Locate the cell with the specified text and output its [x, y] center coordinate. 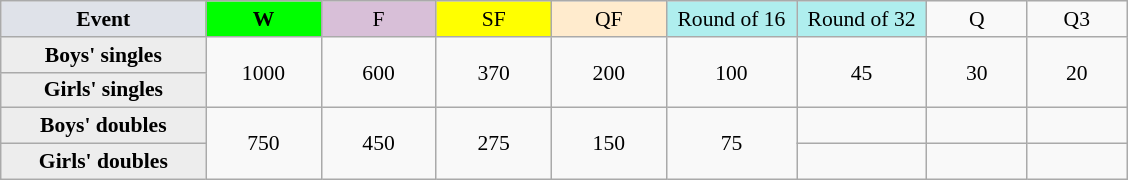
Q [977, 19]
30 [977, 72]
Boys' singles [104, 55]
Event [104, 19]
200 [608, 72]
45 [861, 72]
SF [494, 19]
450 [378, 144]
Q3 [1077, 19]
150 [608, 144]
750 [264, 144]
20 [1077, 72]
75 [731, 144]
275 [494, 144]
100 [731, 72]
600 [378, 72]
Boys' doubles [104, 126]
W [264, 19]
Round of 16 [731, 19]
F [378, 19]
370 [494, 72]
Round of 32 [861, 19]
Girls' doubles [104, 162]
1000 [264, 72]
Girls' singles [104, 90]
QF [608, 19]
